Capture the cell that displays the provided text and extract its (X, Y) central coordinate. 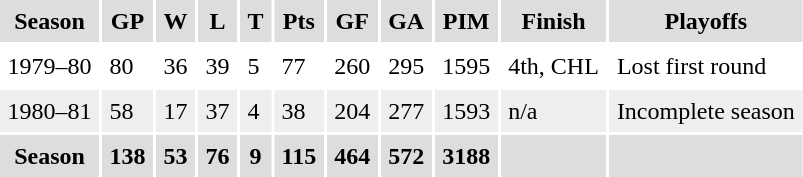
204 (352, 111)
GA (406, 21)
58 (128, 111)
PIM (466, 21)
260 (352, 66)
295 (406, 66)
4th, CHL (554, 66)
1593 (466, 111)
3188 (466, 156)
572 (406, 156)
Finish (554, 21)
138 (128, 156)
115 (299, 156)
17 (176, 111)
Lost first round (706, 66)
36 (176, 66)
L (218, 21)
53 (176, 156)
Playoffs (706, 21)
77 (299, 66)
GF (352, 21)
1980–81 (50, 111)
1595 (466, 66)
Pts (299, 21)
9 (256, 156)
GP (128, 21)
n/a (554, 111)
Incomplete season (706, 111)
80 (128, 66)
T (256, 21)
464 (352, 156)
39 (218, 66)
1979–80 (50, 66)
5 (256, 66)
W (176, 21)
37 (218, 111)
38 (299, 111)
76 (218, 156)
277 (406, 111)
4 (256, 111)
